Extract the (x, y) coordinate from the center of the cell holding the provided text.  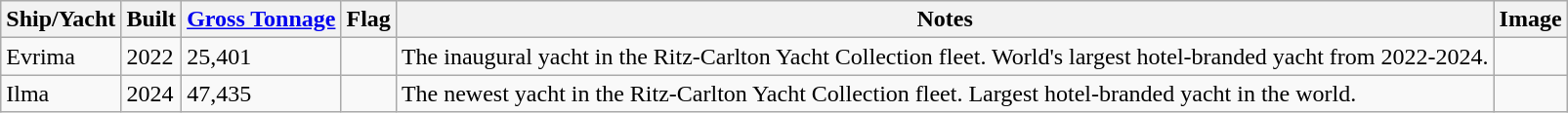
25,401 (262, 56)
Notes (945, 19)
Evrima (61, 56)
47,435 (262, 94)
The newest yacht in the Ritz-Carlton Yacht Collection fleet. Largest hotel-branded yacht in the world. (945, 94)
2024 (151, 94)
Image (1530, 19)
The inaugural yacht in the Ritz-Carlton Yacht Collection fleet. World's largest hotel-branded yacht from 2022-2024. (945, 56)
Ship/Yacht (61, 19)
Flag (368, 19)
Gross Tonnage (262, 19)
Built (151, 19)
2022 (151, 56)
Ilma (61, 94)
